Pinpoint the cell where the given text exists, returning its (x, y) midpoint coordinate. 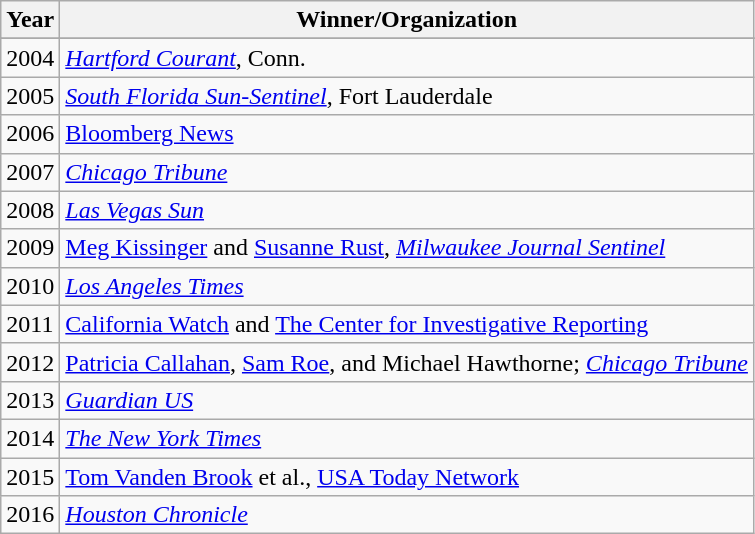
2016 (30, 515)
2006 (30, 134)
Chicago Tribune (407, 172)
2011 (30, 324)
Hartford Courant, Conn. (407, 58)
2007 (30, 172)
2008 (30, 210)
2014 (30, 438)
Year (30, 20)
2004 (30, 58)
Houston Chronicle (407, 515)
The New York Times (407, 438)
2009 (30, 248)
2012 (30, 362)
Los Angeles Times (407, 286)
2015 (30, 477)
2010 (30, 286)
Patricia Callahan, Sam Roe, and Michael Hawthorne; Chicago Tribune (407, 362)
Las Vegas Sun (407, 210)
California Watch and The Center for Investigative Reporting (407, 324)
2005 (30, 96)
Bloomberg News (407, 134)
Meg Kissinger and Susanne Rust, Milwaukee Journal Sentinel (407, 248)
Tom Vanden Brook et al., USA Today Network (407, 477)
2013 (30, 400)
South Florida Sun-Sentinel, Fort Lauderdale (407, 96)
Guardian US (407, 400)
Winner/Organization (407, 20)
